Detect which cell encompasses the target text, then output its (X, Y) center coordinate. 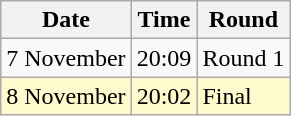
8 November (66, 96)
20:02 (164, 96)
Time (164, 20)
20:09 (164, 58)
7 November (66, 58)
Final (244, 96)
Date (66, 20)
Round 1 (244, 58)
Round (244, 20)
